Find where the given text appears and provide that cell's center as [x, y] coordinate. 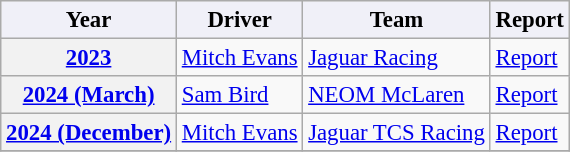
Year [89, 20]
NEOM McLaren [396, 95]
2024 (March) [89, 95]
2023 [89, 58]
Jaguar Racing [396, 58]
2024 (December) [89, 133]
Sam Bird [239, 95]
Jaguar TCS Racing [396, 133]
Driver [239, 20]
Team [396, 20]
